Output the [x, y] coordinate of the center of the cell containing the given text.  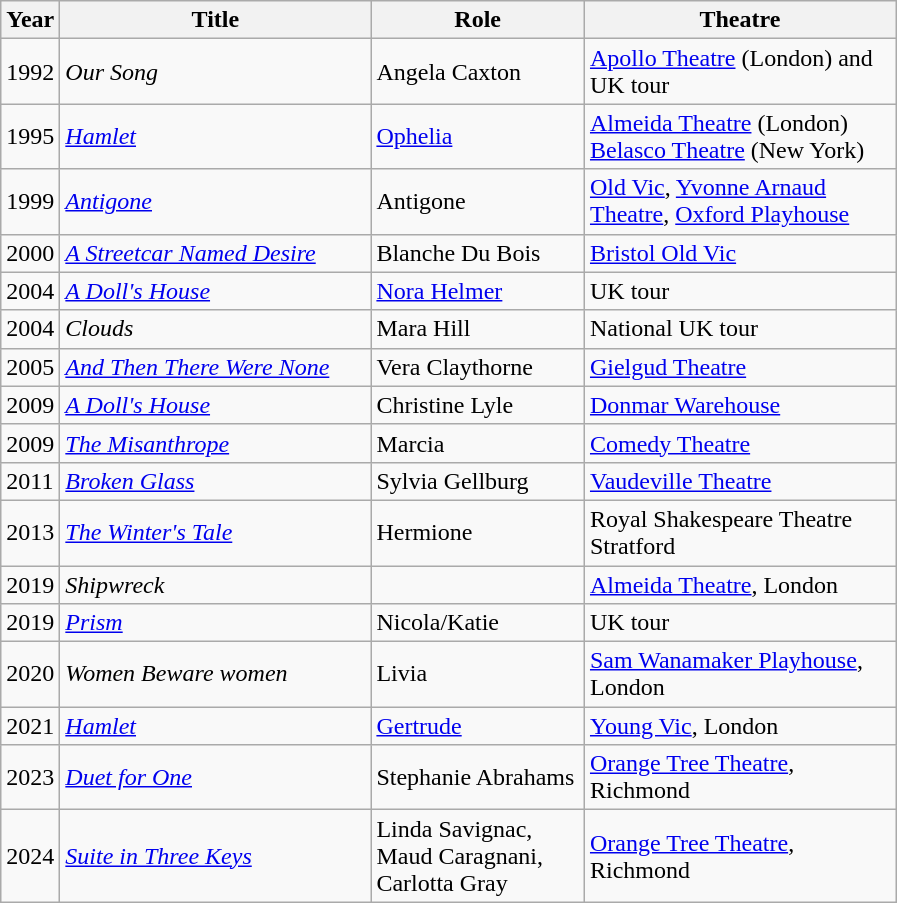
Year [30, 20]
Suite in Three Keys [216, 856]
National UK tour [740, 329]
Ophelia [478, 136]
Clouds [216, 329]
Bristol Old Vic [740, 253]
A Streetcar Named Desire [216, 253]
Christine Lyle [478, 405]
Livia [478, 674]
Nora Helmer [478, 291]
Blanche Du Bois [478, 253]
Vera Claythorne [478, 367]
2021 [30, 726]
2023 [30, 778]
Young Vic, London [740, 726]
Stephanie Abrahams [478, 778]
Sylvia Gellburg [478, 481]
And Then There Were None [216, 367]
Prism [216, 623]
Our Song [216, 72]
1995 [30, 136]
Hermione [478, 532]
Title [216, 20]
Theatre [740, 20]
Almeida Theatre, London [740, 585]
Comedy Theatre [740, 443]
Donmar Warehouse [740, 405]
2000 [30, 253]
Sam Wanamaker Playhouse, London [740, 674]
Nicola/Katie [478, 623]
Vaudeville Theatre [740, 481]
Linda Savignac, Maud Caragnani, Carlotta Gray [478, 856]
2005 [30, 367]
1992 [30, 72]
2020 [30, 674]
Angela Caxton [478, 72]
Shipwreck [216, 585]
Gielgud Theatre [740, 367]
Gertrude [478, 726]
Old Vic, Yvonne Arnaud Theatre, Oxford Playhouse [740, 202]
Duet for One [216, 778]
Apollo Theatre (London) and UK tour [740, 72]
Women Beware women [216, 674]
Role [478, 20]
Almeida Theatre (London) Belasco Theatre (New York) [740, 136]
Mara Hill [478, 329]
Royal Shakespeare Theatre Stratford [740, 532]
1999 [30, 202]
2013 [30, 532]
2011 [30, 481]
2024 [30, 856]
Marcia [478, 443]
Broken Glass [216, 481]
The Misanthrope [216, 443]
The Winter's Tale [216, 532]
